Find where the given text appears and provide that cell's center as (X, Y) coordinate. 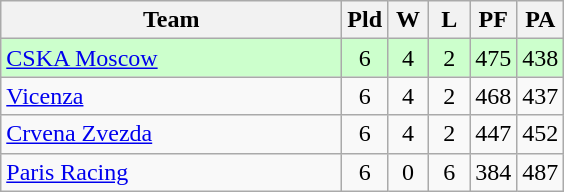
452 (540, 134)
L (450, 20)
384 (494, 172)
CSKA Moscow (172, 58)
437 (540, 96)
Pld (365, 20)
Team (172, 20)
438 (540, 58)
447 (494, 134)
468 (494, 96)
475 (494, 58)
0 (408, 172)
Vicenza (172, 96)
487 (540, 172)
Crvena Zvezda (172, 134)
W (408, 20)
Paris Racing (172, 172)
PA (540, 20)
PF (494, 20)
